Extract the [X, Y] coordinate from the center of the cell holding the provided text.  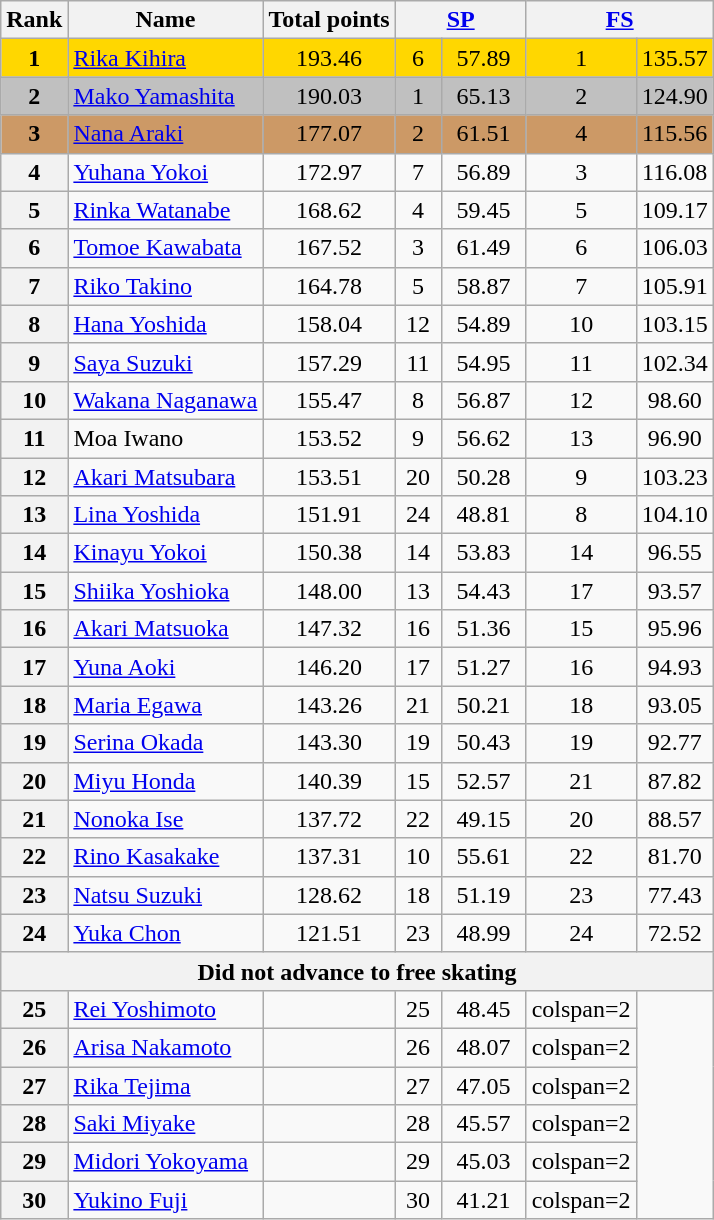
153.51 [329, 477]
Natsu Suzuki [166, 895]
Nana Araki [166, 134]
65.13 [484, 96]
Serina Okada [166, 743]
Yukino Fuji [166, 1200]
153.52 [329, 438]
151.91 [329, 515]
95.96 [674, 629]
77.43 [674, 895]
Riko Takino [166, 286]
116.08 [674, 172]
96.55 [674, 553]
128.62 [329, 895]
Miyu Honda [166, 781]
Did not advance to free skating [357, 971]
143.26 [329, 705]
88.57 [674, 819]
93.05 [674, 705]
50.43 [484, 743]
Kinayu Yokoi [166, 553]
54.95 [484, 362]
55.61 [484, 857]
168.62 [329, 210]
Yuna Aoki [166, 667]
148.00 [329, 591]
Rank [34, 20]
48.07 [484, 1047]
102.34 [674, 362]
143.30 [329, 743]
56.62 [484, 438]
137.72 [329, 819]
147.32 [329, 629]
155.47 [329, 400]
48.99 [484, 933]
48.81 [484, 515]
193.46 [329, 58]
Lina Yoshida [166, 515]
87.82 [674, 781]
52.57 [484, 781]
41.21 [484, 1200]
51.36 [484, 629]
135.57 [674, 58]
104.10 [674, 515]
61.49 [484, 248]
49.15 [484, 819]
51.27 [484, 667]
Name [166, 20]
Tomoe Kawabata [166, 248]
103.23 [674, 477]
105.91 [674, 286]
50.21 [484, 705]
93.57 [674, 591]
72.52 [674, 933]
SP [460, 20]
Akari Matsubara [166, 477]
Rika Kihira [166, 58]
Rinka Watanabe [166, 210]
190.03 [329, 96]
137.31 [329, 857]
157.29 [329, 362]
Moa Iwano [166, 438]
Maria Egawa [166, 705]
98.60 [674, 400]
92.77 [674, 743]
Saya Suzuki [166, 362]
150.38 [329, 553]
Rei Yoshimoto [166, 1009]
56.89 [484, 172]
Yuka Chon [166, 933]
FS [620, 20]
124.90 [674, 96]
Mako Yamashita [166, 96]
121.51 [329, 933]
Total points [329, 20]
Nonoka Ise [166, 819]
Hana Yoshida [166, 324]
172.97 [329, 172]
115.56 [674, 134]
81.70 [674, 857]
53.83 [484, 553]
57.89 [484, 58]
146.20 [329, 667]
Arisa Nakamoto [166, 1047]
56.87 [484, 400]
140.39 [329, 781]
45.03 [484, 1162]
Rino Kasakake [166, 857]
103.15 [674, 324]
106.03 [674, 248]
Yuhana Yokoi [166, 172]
Rika Tejima [166, 1085]
94.93 [674, 667]
Akari Matsuoka [166, 629]
96.90 [674, 438]
45.57 [484, 1124]
109.17 [674, 210]
58.87 [484, 286]
164.78 [329, 286]
Wakana Naganawa [166, 400]
158.04 [329, 324]
47.05 [484, 1085]
54.89 [484, 324]
Saki Miyake [166, 1124]
50.28 [484, 477]
177.07 [329, 134]
Shiika Yoshioka [166, 591]
167.52 [329, 248]
51.19 [484, 895]
48.45 [484, 1009]
Midori Yokoyama [166, 1162]
61.51 [484, 134]
54.43 [484, 591]
59.45 [484, 210]
